Output the [x, y] coordinate of the center of the cell containing the given text.  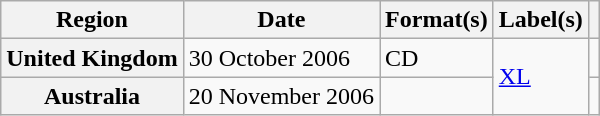
Australia [92, 96]
Label(s) [540, 20]
CD [437, 58]
United Kingdom [92, 58]
30 October 2006 [281, 58]
20 November 2006 [281, 96]
Format(s) [437, 20]
Date [281, 20]
Region [92, 20]
XL [540, 77]
